Pinpoint the cell where the given text exists, returning its (X, Y) midpoint coordinate. 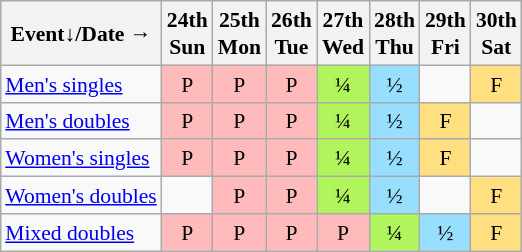
Women's doubles (81, 194)
Mixed doubles (81, 232)
Men's singles (81, 84)
Event↓/Date → (81, 33)
30thSat (496, 33)
27thWed (343, 33)
28thThu (394, 33)
Women's singles (81, 158)
29thFri (446, 33)
24thSun (188, 33)
Men's doubles (81, 120)
25thMon (240, 33)
26thTue (292, 33)
